Return the [X, Y] coordinate for the center point of the cell that contains the specified text.  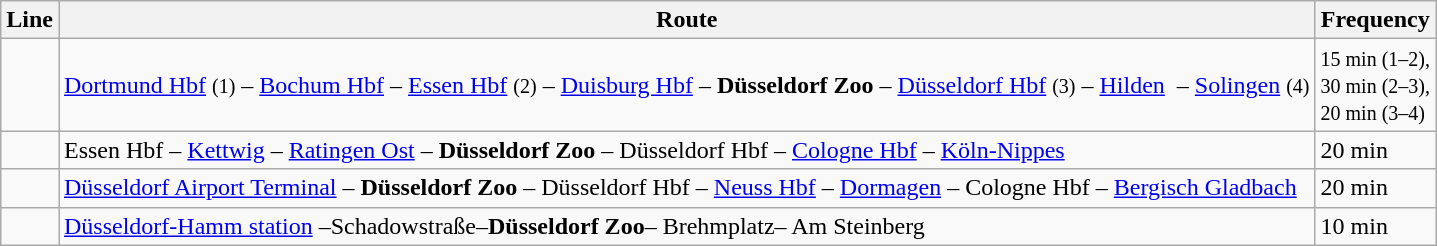
10 min [1375, 226]
Düsseldorf Airport Terminal – Düsseldorf Zoo – Düsseldorf Hbf – Neuss Hbf – Dormagen – Cologne Hbf – Bergisch Gladbach [686, 188]
Essen Hbf – Kettwig – Ratingen Ost – Düsseldorf Zoo – Düsseldorf Hbf – Cologne Hbf – Köln-Nippes [686, 150]
Route [686, 20]
Dortmund Hbf (1) – Bochum Hbf – Essen Hbf (2) – Duisburg Hbf – Düsseldorf Zoo – Düsseldorf Hbf (3) – Hilden – Solingen (4) [686, 85]
Frequency [1375, 20]
15 min (1–2),30 min (2–3),20 min (3–4) [1375, 85]
Düsseldorf-Hamm station –Schadowstraße–Düsseldorf Zoo– Brehmplatz– Am Steinberg [686, 226]
Line [30, 20]
